Determine the [x, y] coordinate at the center of the cell enclosing the given text.  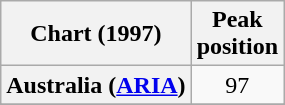
Chart (1997) [96, 34]
97 [237, 85]
Australia (ARIA) [96, 85]
Peakposition [237, 34]
